Provide the (x, y) coordinate of the cell's center where the given text is located.  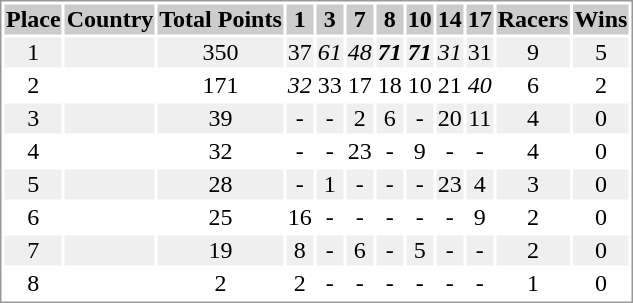
48 (360, 53)
Total Points (220, 19)
350 (220, 53)
Country (110, 19)
Racers (533, 19)
39 (220, 119)
61 (330, 53)
28 (220, 185)
25 (220, 217)
171 (220, 85)
19 (220, 251)
11 (480, 119)
21 (450, 85)
33 (330, 85)
16 (300, 217)
Place (33, 19)
37 (300, 53)
Wins (601, 19)
20 (450, 119)
40 (480, 85)
14 (450, 19)
18 (390, 85)
